Scan for the cell matching the given text and deliver its [x, y] coordinate at center. 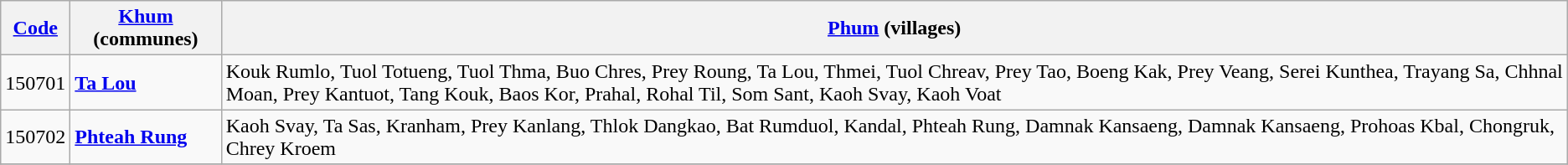
Code [35, 28]
Khum (communes) [146, 28]
Phum (villages) [895, 28]
Phteah Rung [146, 137]
Ta Lou [146, 82]
150701 [35, 82]
150702 [35, 137]
